From the cell containing the given text, extract its center point as (X, Y) coordinate. 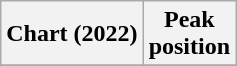
Chart (2022) (72, 34)
Peakposition (189, 34)
